Identify which cell holds the provided text, then report its (x, y) central coordinate. 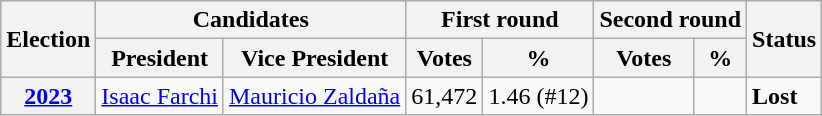
Vice President (314, 58)
61,472 (444, 96)
First round (500, 20)
2023 (48, 96)
Isaac Farchi (160, 96)
Second round (670, 20)
President (160, 58)
Election (48, 39)
Mauricio Zaldaña (314, 96)
Status (784, 39)
Candidates (251, 20)
Lost (784, 96)
1.46 (#12) (538, 96)
